Extract the (X, Y) coordinate from the center of the cell holding the provided text.  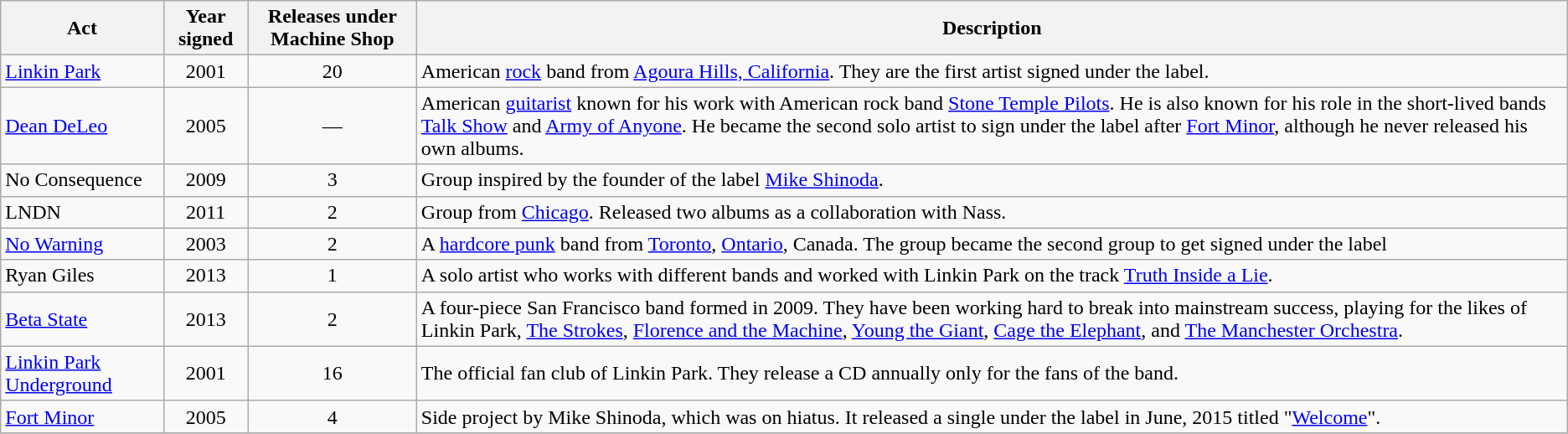
2009 (206, 180)
— (332, 126)
Beta State (82, 318)
A hardcore punk band from Toronto, Ontario, Canada. The group became the second group to get signed under the label (992, 244)
2003 (206, 244)
Linkin Park (82, 71)
Side project by Mike Shinoda, which was on hiatus. It released a single under the label in June, 2015 titled "Welcome". (992, 416)
Fort Minor (82, 416)
LNDN (82, 212)
A solo artist who works with different bands and worked with Linkin Park on the track Truth Inside a Lie. (992, 276)
Releases under Machine Shop (332, 28)
No Consequence (82, 180)
Description (992, 28)
1 (332, 276)
Group from Chicago. Released two albums as a collaboration with Nass. (992, 212)
Dean DeLeo (82, 126)
Linkin Park Underground (82, 374)
Act (82, 28)
Year signed (206, 28)
4 (332, 416)
3 (332, 180)
The official fan club of Linkin Park. They release a CD annually only for the fans of the band. (992, 374)
Group inspired by the founder of the label Mike Shinoda. (992, 180)
No Warning (82, 244)
American rock band from Agoura Hills, California. They are the first artist signed under the label. (992, 71)
2011 (206, 212)
Ryan Giles (82, 276)
20 (332, 71)
16 (332, 374)
